For the text-containing cell, return its midpoint in (X, Y) coordinate format. 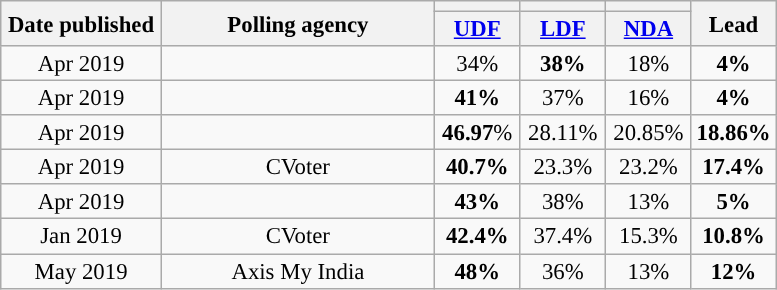
43% (477, 202)
17.4% (734, 168)
May 2019 (82, 272)
UDF (477, 30)
Lead (734, 24)
36% (563, 272)
NDA (649, 30)
40.7% (477, 168)
5% (734, 202)
10.8% (734, 236)
41% (477, 98)
LDF (563, 30)
34% (477, 64)
23.3% (563, 168)
46.97% (477, 132)
18.86% (734, 132)
18% (649, 64)
48% (477, 272)
Axis My India (298, 272)
12% (734, 272)
42.4% (477, 236)
16% (649, 98)
15.3% (649, 236)
23.2% (649, 168)
28.11% (563, 132)
20.85% (649, 132)
Date published (82, 24)
Polling agency (298, 24)
37% (563, 98)
Jan 2019 (82, 236)
37.4% (563, 236)
